Search for the cell housing the specified text and yield its [x, y] center coordinate. 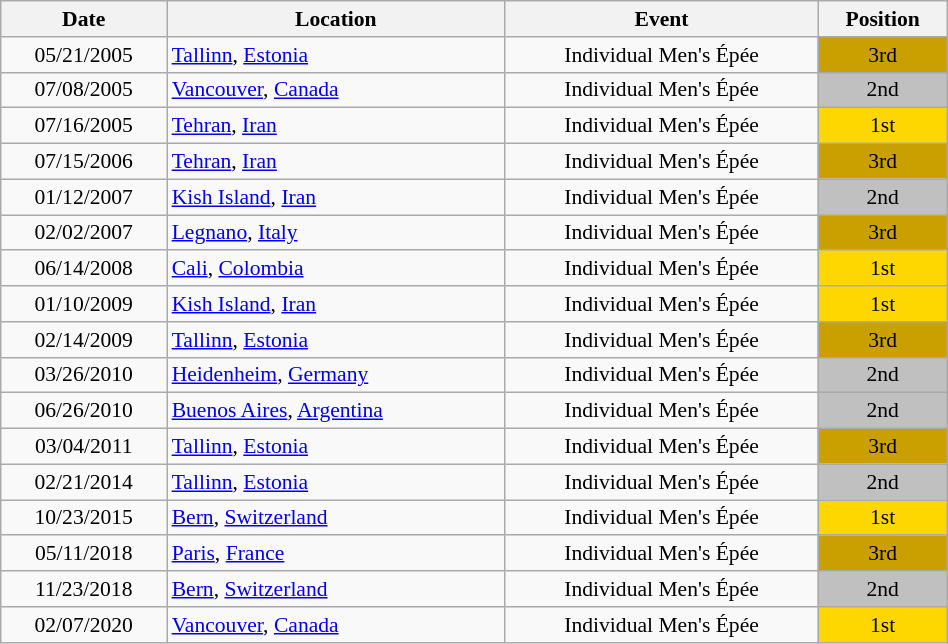
07/16/2005 [84, 126]
07/15/2006 [84, 162]
02/21/2014 [84, 482]
Date [84, 19]
03/04/2011 [84, 447]
10/23/2015 [84, 518]
01/12/2007 [84, 197]
03/26/2010 [84, 375]
Position [882, 19]
Buenos Aires, Argentina [336, 411]
02/02/2007 [84, 233]
11/23/2018 [84, 589]
Paris, France [336, 554]
06/26/2010 [84, 411]
01/10/2009 [84, 304]
07/08/2005 [84, 90]
Location [336, 19]
02/14/2009 [84, 340]
05/11/2018 [84, 554]
Cali, Colombia [336, 269]
02/07/2020 [84, 625]
Legnano, Italy [336, 233]
05/21/2005 [84, 55]
Heidenheim, Germany [336, 375]
Event [662, 19]
06/14/2008 [84, 269]
